Return the (X, Y) coordinate for the center point of the cell that contains the specified text.  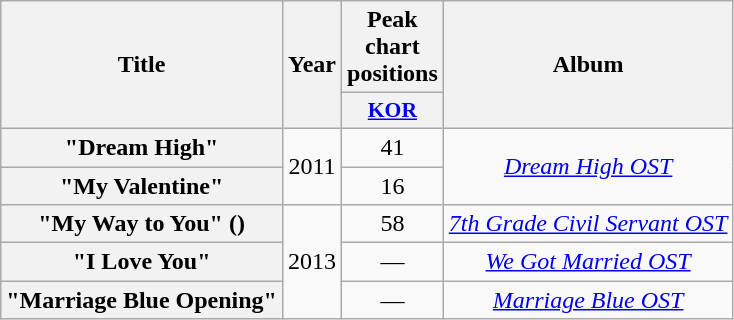
16 (393, 185)
Peak chart positions (393, 47)
Marriage Blue OST (588, 300)
"Dream High" (142, 147)
"Marriage Blue Opening" (142, 300)
We Got Married OST (588, 262)
Year (312, 65)
Album (588, 65)
2013 (312, 262)
Dream High OST (588, 166)
"I Love You" (142, 262)
"My Way to You" () (142, 224)
58 (393, 224)
"My Valentine" (142, 185)
41 (393, 147)
Title (142, 65)
7th Grade Civil Servant OST (588, 224)
2011 (312, 166)
KOR (393, 111)
